Return (X, Y) of the center of cell containing provided text 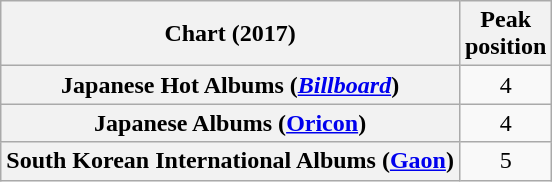
5 (505, 161)
Chart (2017) (230, 34)
Japanese Albums (Oricon) (230, 123)
Japanese Hot Albums (Billboard) (230, 85)
South Korean International Albums (Gaon) (230, 161)
Peak position (505, 34)
